Find where the given text appears and provide that cell's center as [x, y] coordinate. 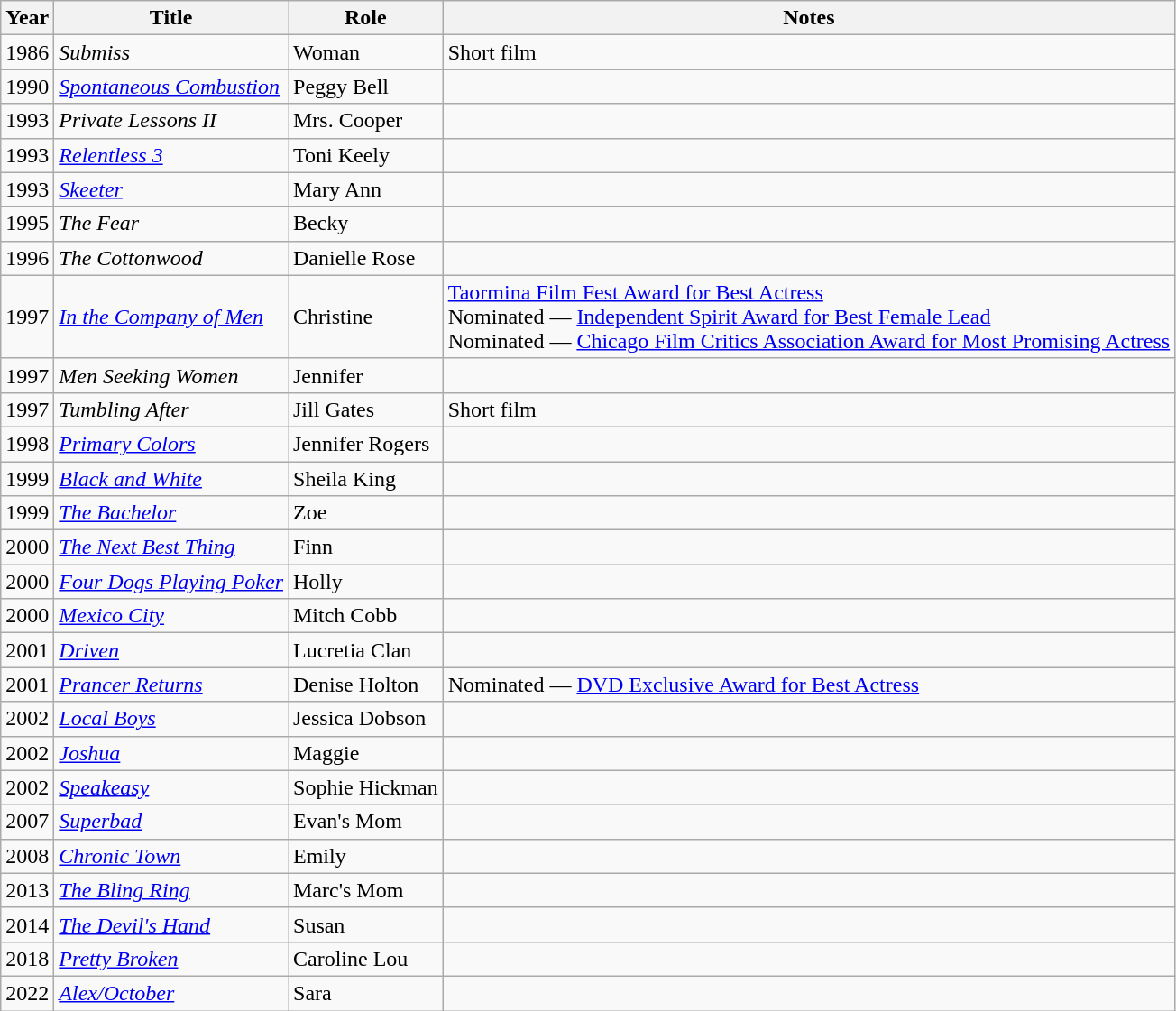
Role [366, 18]
Christine [366, 317]
2022 [27, 993]
Skeeter [171, 189]
Woman [366, 52]
Jessica Dobson [366, 719]
The Cottonwood [171, 258]
Holly [366, 582]
Black and White [171, 479]
Private Lessons II [171, 121]
The Bachelor [171, 513]
Sara [366, 993]
1998 [27, 444]
Alex/October [171, 993]
1996 [27, 258]
Mary Ann [366, 189]
Sheila King [366, 479]
Marc's Mom [366, 890]
Sophie Hickman [366, 787]
Zoe [366, 513]
Notes [808, 18]
Caroline Lou [366, 959]
Relentless 3 [171, 155]
Submiss [171, 52]
Lucretia Clan [366, 650]
Men Seeking Women [171, 375]
Danielle Rose [366, 258]
Mexico City [171, 616]
2014 [27, 924]
Driven [171, 650]
Mitch Cobb [366, 616]
Year [27, 18]
In the Company of Men [171, 317]
Jill Gates [366, 409]
1995 [27, 224]
Maggie [366, 753]
2007 [27, 822]
The Bling Ring [171, 890]
Tumbling After [171, 409]
1990 [27, 87]
2008 [27, 856]
Emily [366, 856]
Mrs. Cooper [366, 121]
2018 [27, 959]
The Fear [171, 224]
2013 [27, 890]
Susan [366, 924]
Toni Keely [366, 155]
Pretty Broken [171, 959]
Jennifer Rogers [366, 444]
Four Dogs Playing Poker [171, 582]
Primary Colors [171, 444]
The Next Best Thing [171, 547]
Evan's Mom [366, 822]
Becky [366, 224]
Joshua [171, 753]
Superbad [171, 822]
1986 [27, 52]
Speakeasy [171, 787]
Nominated — DVD Exclusive Award for Best Actress [808, 685]
Finn [366, 547]
Spontaneous Combustion [171, 87]
Title [171, 18]
Chronic Town [171, 856]
Denise Holton [366, 685]
Jennifer [366, 375]
Peggy Bell [366, 87]
Local Boys [171, 719]
The Devil's Hand [171, 924]
Prancer Returns [171, 685]
